Provide the [X, Y] coordinate of the cell's center where the given text is located.  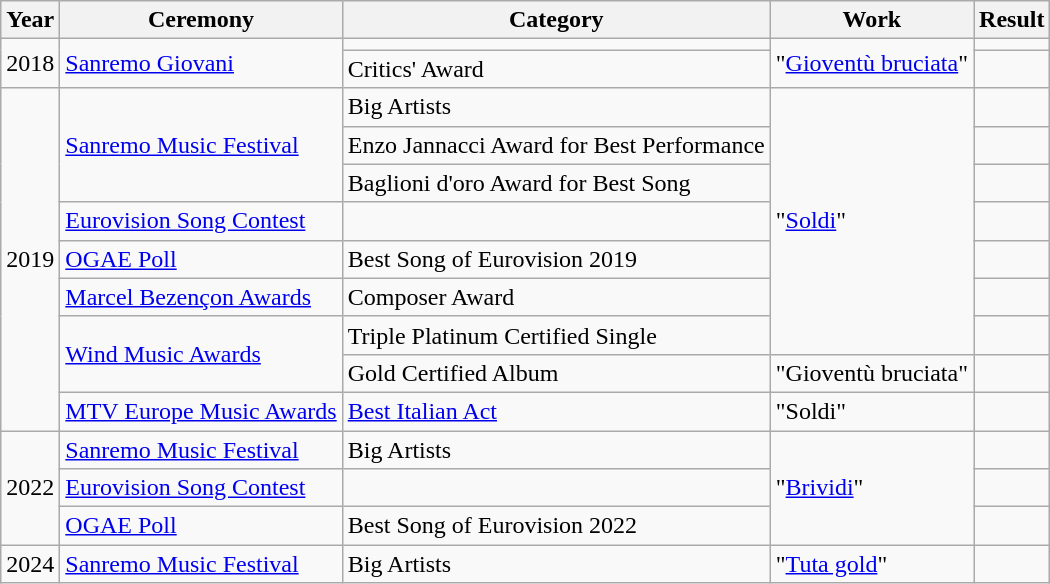
Best Italian Act [556, 411]
Sanremo Giovani [201, 64]
Ceremony [201, 20]
2018 [30, 64]
Composer Award [556, 297]
Marcel Bezençon Awards [201, 297]
Category [556, 20]
Work [872, 20]
2024 [30, 564]
Triple Platinum Certified Single [556, 335]
"Tuta gold" [872, 564]
Best Song of Eurovision 2019 [556, 259]
2019 [30, 260]
Baglioni d'oro Award for Best Song [556, 183]
MTV Europe Music Awards [201, 411]
Gold Certified Album [556, 373]
Wind Music Awards [201, 354]
Critics' Award [556, 69]
Enzo Jannacci Award for Best Performance [556, 145]
2022 [30, 487]
Year [30, 20]
"Brividi" [872, 487]
Result [1012, 20]
Best Song of Eurovision 2022 [556, 526]
